Output the (x, y) coordinate of the center of the cell containing the given text.  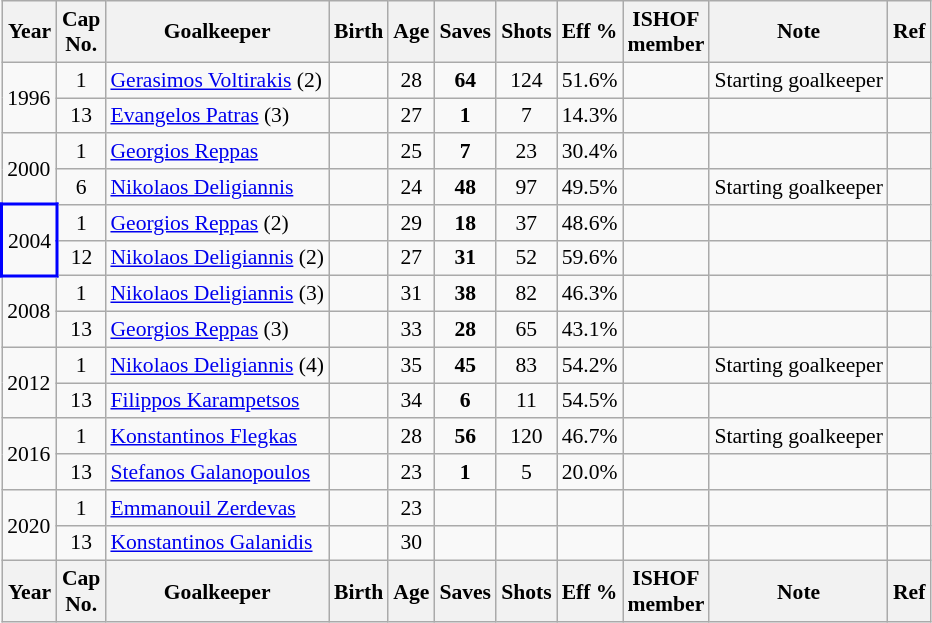
20.0% (590, 472)
65 (526, 330)
30 (411, 543)
64 (465, 80)
29 (411, 223)
12 (82, 258)
24 (411, 187)
43.1% (590, 330)
45 (465, 365)
37 (526, 223)
54.5% (590, 401)
46.3% (590, 294)
Nikolaos Deligiannis (2) (217, 258)
18 (465, 223)
Georgios Reppas (2) (217, 223)
46.7% (590, 437)
Georgios Reppas (3) (217, 330)
82 (526, 294)
5 (526, 472)
2008 (30, 312)
2012 (30, 382)
38 (465, 294)
30.4% (590, 152)
2020 (30, 526)
11 (526, 401)
Konstantinos Galanidis (217, 543)
56 (465, 437)
97 (526, 187)
Nikolaos Deligiannis (4) (217, 365)
2016 (30, 454)
33 (411, 330)
35 (411, 365)
48 (465, 187)
2000 (30, 170)
Emmanouil Zerdevas (217, 508)
48.6% (590, 223)
Nikolaos Deligiannis (217, 187)
49.5% (590, 187)
34 (411, 401)
Evangelos Patras (3) (217, 116)
Georgios Reppas (217, 152)
Filippos Karampetsos (217, 401)
54.2% (590, 365)
1996 (30, 98)
Gerasimos Voltirakis (2) (217, 80)
Nikolaos Deligiannis (3) (217, 294)
Stefanos Galanopoulos (217, 472)
124 (526, 80)
25 (411, 152)
59.6% (590, 258)
2004 (30, 240)
120 (526, 437)
52 (526, 258)
83 (526, 365)
51.6% (590, 80)
Konstantinos Flegkas (217, 437)
14.3% (590, 116)
